Output the [X, Y] coordinate of the center of the cell containing the given text.  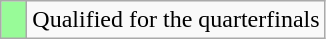
Qualified for the quarterfinals [176, 20]
